Determine the [X, Y] coordinate at the center of the cell enclosing the given text.  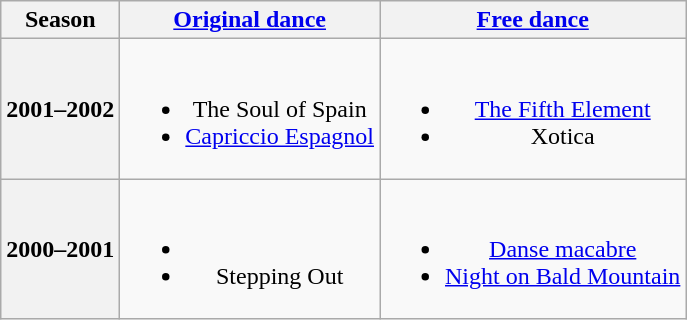
The Fifth Element Xotica [533, 109]
Free dance [533, 20]
Stepping Out [250, 249]
Season [60, 20]
Danse macabre Night on Bald Mountain [533, 249]
Original dance [250, 20]
The Soul of Spain Capriccio Espagnol [250, 109]
2000–2001 [60, 249]
2001–2002 [60, 109]
